For the text-containing cell, return its midpoint in (X, Y) coordinate format. 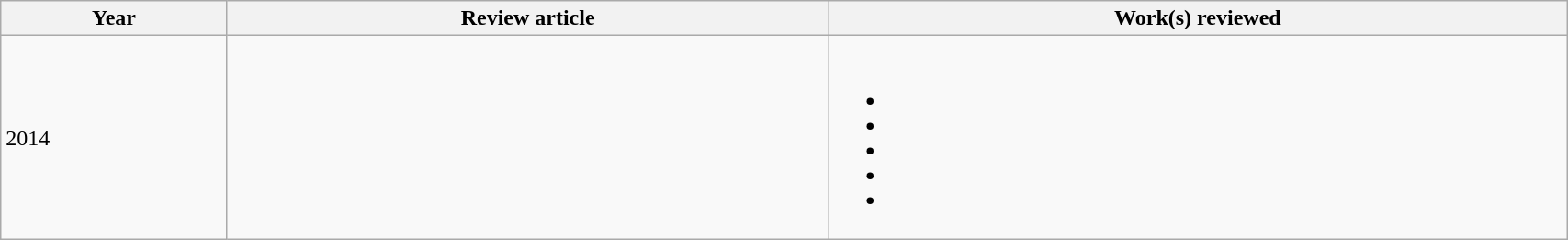
Year (114, 18)
Work(s) reviewed (1198, 18)
2014 (114, 138)
Review article (527, 18)
